Scan for the cell matching the given text and deliver its (x, y) coordinate at center. 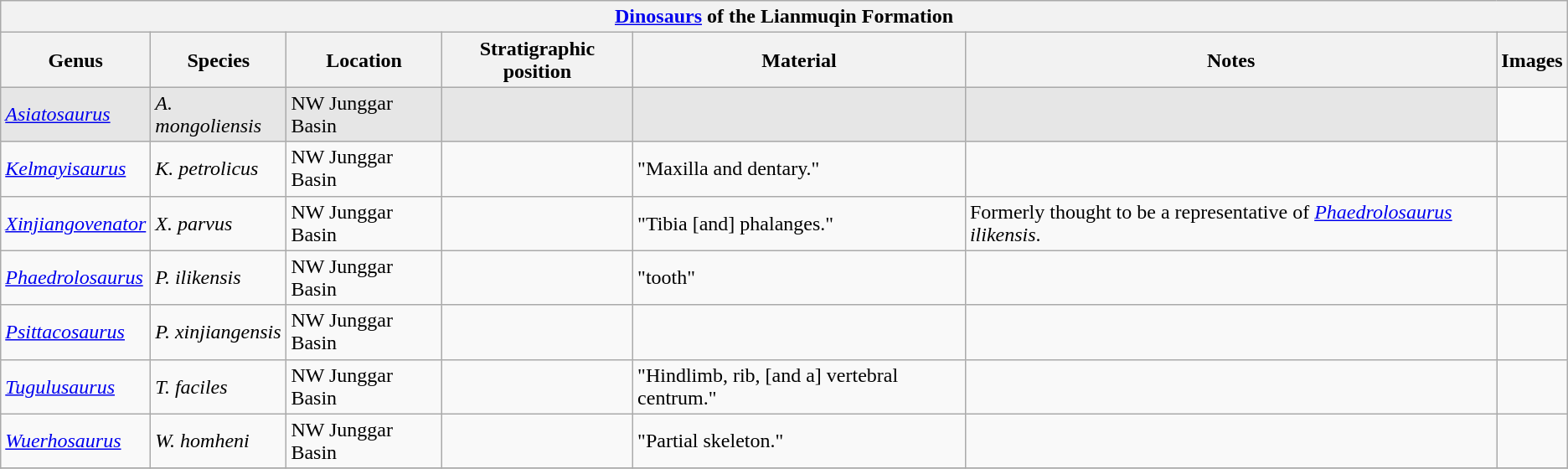
Location (364, 60)
Wuerhosaurus (75, 441)
Genus (75, 60)
Species (219, 60)
Tugulusaurus (75, 387)
Stratigraphic position (537, 60)
Phaedrolosaurus (75, 278)
Images (1532, 60)
T. faciles (219, 387)
Formerly thought to be a representative of Phaedrolosaurus ilikensis. (1230, 223)
Asiatosaurus (75, 114)
Material (799, 60)
Xinjiangovenator (75, 223)
Kelmayisaurus (75, 169)
"tooth" (799, 278)
Psittacosaurus (75, 332)
P. xinjiangensis (219, 332)
Dinosaurs of the Lianmuqin Formation (784, 17)
Notes (1230, 60)
W. homheni (219, 441)
X. parvus (219, 223)
"Hindlimb, rib, [and a] vertebral centrum." (799, 387)
"Partial skeleton." (799, 441)
P. ilikensis (219, 278)
A. mongoliensis (219, 114)
"Tibia [and] phalanges." (799, 223)
K. petrolicus (219, 169)
"Maxilla and dentary." (799, 169)
